Provide the [X, Y] coordinate of the cell's center where the given text is located.  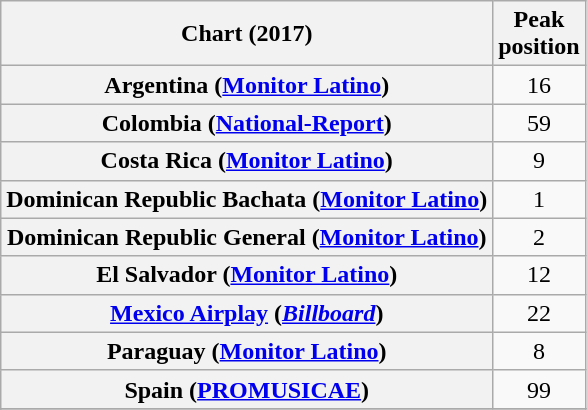
Dominican Republic General (Monitor Latino) [247, 237]
2 [539, 237]
Argentina (Monitor Latino) [247, 85]
59 [539, 123]
9 [539, 161]
Paraguay (Monitor Latino) [247, 351]
Peakposition [539, 34]
Colombia (National-Report) [247, 123]
Mexico Airplay (Billboard) [247, 313]
99 [539, 389]
El Salvador (Monitor Latino) [247, 275]
8 [539, 351]
Spain (PROMUSICAE) [247, 389]
22 [539, 313]
1 [539, 199]
16 [539, 85]
Costa Rica (Monitor Latino) [247, 161]
Dominican Republic Bachata (Monitor Latino) [247, 199]
Chart (2017) [247, 34]
12 [539, 275]
